Identify which cell holds the provided text, then report its (X, Y) central coordinate. 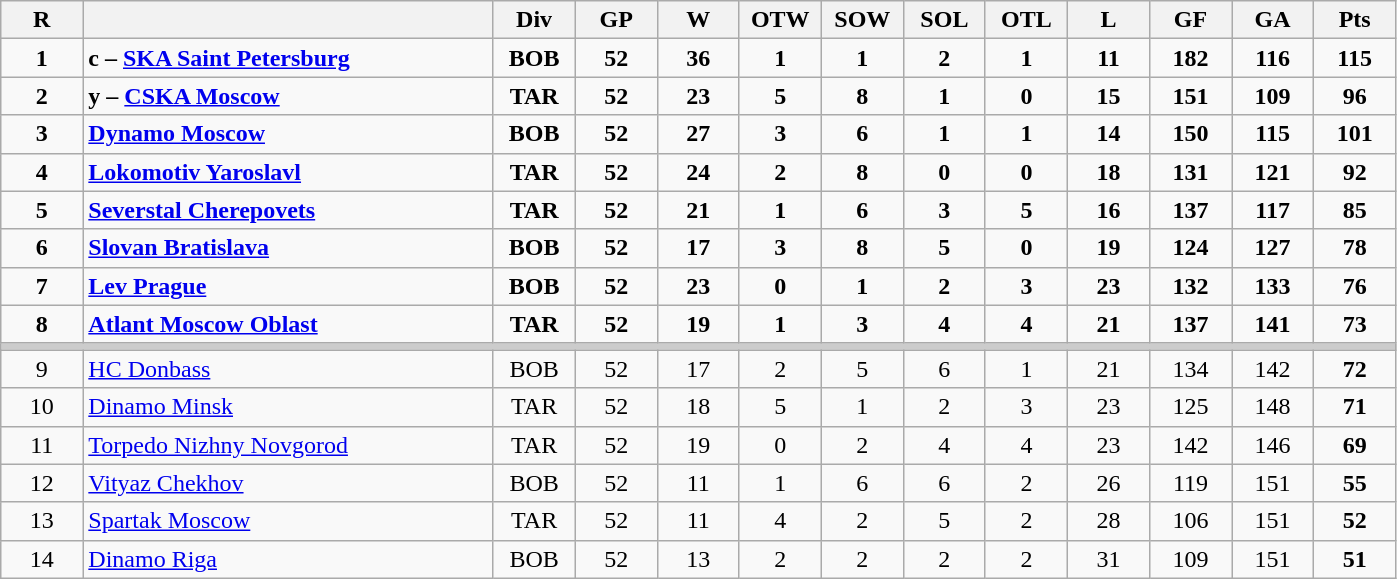
117 (1273, 210)
Torpedo Nizhny Novgorod (288, 445)
133 (1273, 286)
OTW (780, 20)
132 (1191, 286)
Spartak Moscow (288, 521)
9 (42, 369)
131 (1191, 172)
Dinamo Minsk (288, 407)
Dinamo Riga (288, 559)
Severstal Cherepovets (288, 210)
85 (1355, 210)
R (42, 20)
24 (698, 172)
26 (1108, 483)
96 (1355, 96)
16 (1108, 210)
134 (1191, 369)
127 (1273, 248)
119 (1191, 483)
c – SKA Saint Petersburg (288, 58)
146 (1273, 445)
125 (1191, 407)
121 (1273, 172)
GP (616, 20)
OTL (1026, 20)
Lokomotiv Yaroslavl (288, 172)
101 (1355, 134)
51 (1355, 559)
W (698, 20)
SOW (862, 20)
Pts (1355, 20)
L (1108, 20)
Vityaz Chekhov (288, 483)
72 (1355, 369)
28 (1108, 521)
Slovan Bratislava (288, 248)
y – CSKA Moscow (288, 96)
15 (1108, 96)
116 (1273, 58)
GF (1191, 20)
182 (1191, 58)
124 (1191, 248)
Div (534, 20)
Lev Prague (288, 286)
148 (1273, 407)
GA (1273, 20)
73 (1355, 324)
27 (698, 134)
31 (1108, 559)
71 (1355, 407)
36 (698, 58)
SOL (944, 20)
10 (42, 407)
55 (1355, 483)
69 (1355, 445)
92 (1355, 172)
141 (1273, 324)
150 (1191, 134)
Atlant Moscow Oblast (288, 324)
12 (42, 483)
106 (1191, 521)
Dynamo Moscow (288, 134)
76 (1355, 286)
HC Donbass (288, 369)
7 (42, 286)
78 (1355, 248)
